Find where the given text appears and provide that cell's center as [X, Y] coordinate. 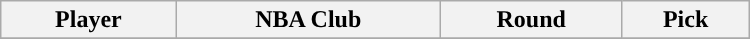
Round [531, 20]
NBA Club [308, 20]
Player [88, 20]
Pick [686, 20]
